Capture the cell that displays the provided text and extract its [X, Y] central coordinate. 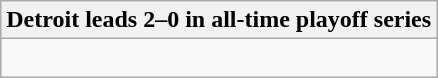
Detroit leads 2–0 in all-time playoff series [219, 20]
